Locate the cell with the specified text and output its [x, y] center coordinate. 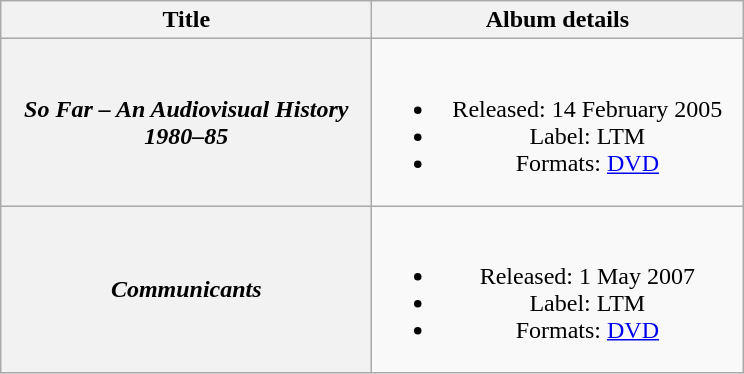
So Far – An Audiovisual History 1980–85 [186, 122]
Communicants [186, 290]
Released: 1 May 2007Label: LTMFormats: DVD [558, 290]
Released: 14 February 2005Label: LTMFormats: DVD [558, 122]
Title [186, 20]
Album details [558, 20]
